Scan for the cell matching the given text and deliver its [x, y] coordinate at center. 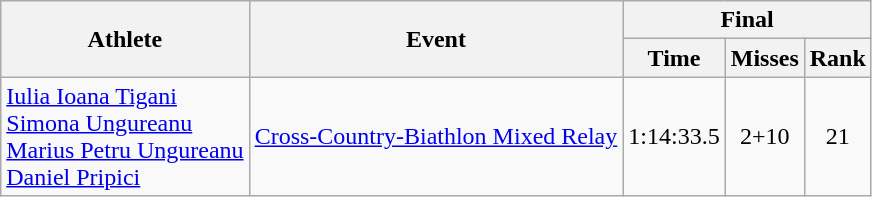
2+10 [764, 136]
Final [748, 20]
Cross-Country-Biathlon Mixed Relay [436, 136]
21 [838, 136]
Rank [838, 58]
Time [674, 58]
Misses [764, 58]
Iulia Ioana TiganiSimona UngureanuMarius Petru UngureanuDaniel Pripici [125, 136]
Athlete [125, 39]
Event [436, 39]
1:14:33.5 [674, 136]
